Return [x, y] of the center of cell containing provided text 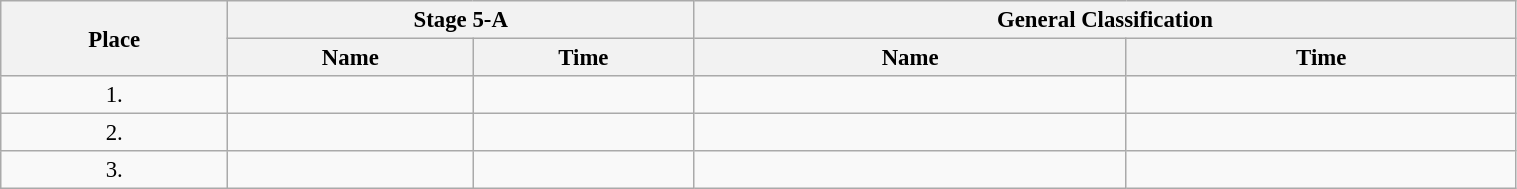
Stage 5-A [461, 20]
3. [114, 170]
General Classification [1105, 20]
1. [114, 95]
Place [114, 38]
2. [114, 133]
